Scan for the cell matching the given text and deliver its [x, y] coordinate at center. 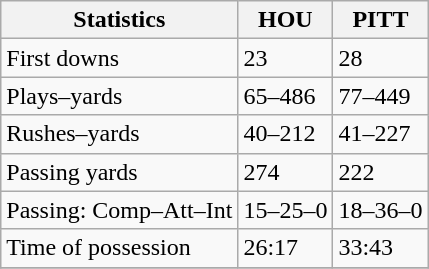
Statistics [120, 20]
41–227 [380, 134]
Time of possession [120, 248]
Passing yards [120, 172]
15–25–0 [286, 210]
222 [380, 172]
77–449 [380, 96]
Passing: Comp–Att–Int [120, 210]
23 [286, 58]
26:17 [286, 248]
PITT [380, 20]
First downs [120, 58]
18–36–0 [380, 210]
33:43 [380, 248]
40–212 [286, 134]
28 [380, 58]
Plays–yards [120, 96]
274 [286, 172]
Rushes–yards [120, 134]
65–486 [286, 96]
HOU [286, 20]
